Return the (x, y) coordinate for the center point of the cell that contains the specified text.  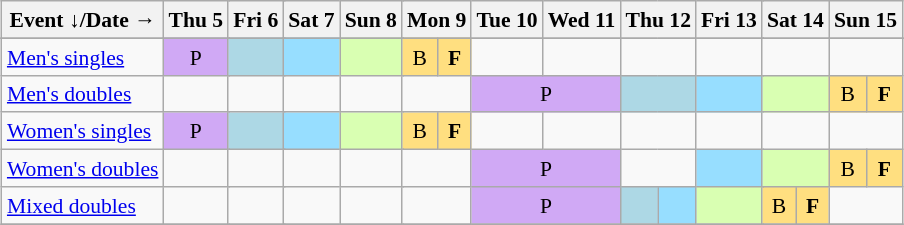
Event ↓/Date → (83, 20)
Sat 14 (796, 20)
Men's singles (83, 56)
Men's doubles (83, 94)
Sun 15 (866, 20)
Fri 6 (256, 20)
Sun 8 (371, 20)
Sat 7 (311, 20)
Fri 13 (729, 20)
Women's singles (83, 130)
Tue 10 (506, 20)
Thu 5 (196, 20)
Thu 12 (658, 20)
Women's doubles (83, 168)
Mon 9 (436, 20)
Wed 11 (582, 20)
Mixed doubles (83, 204)
